Pinpoint the cell where the given text exists, returning its [X, Y] midpoint coordinate. 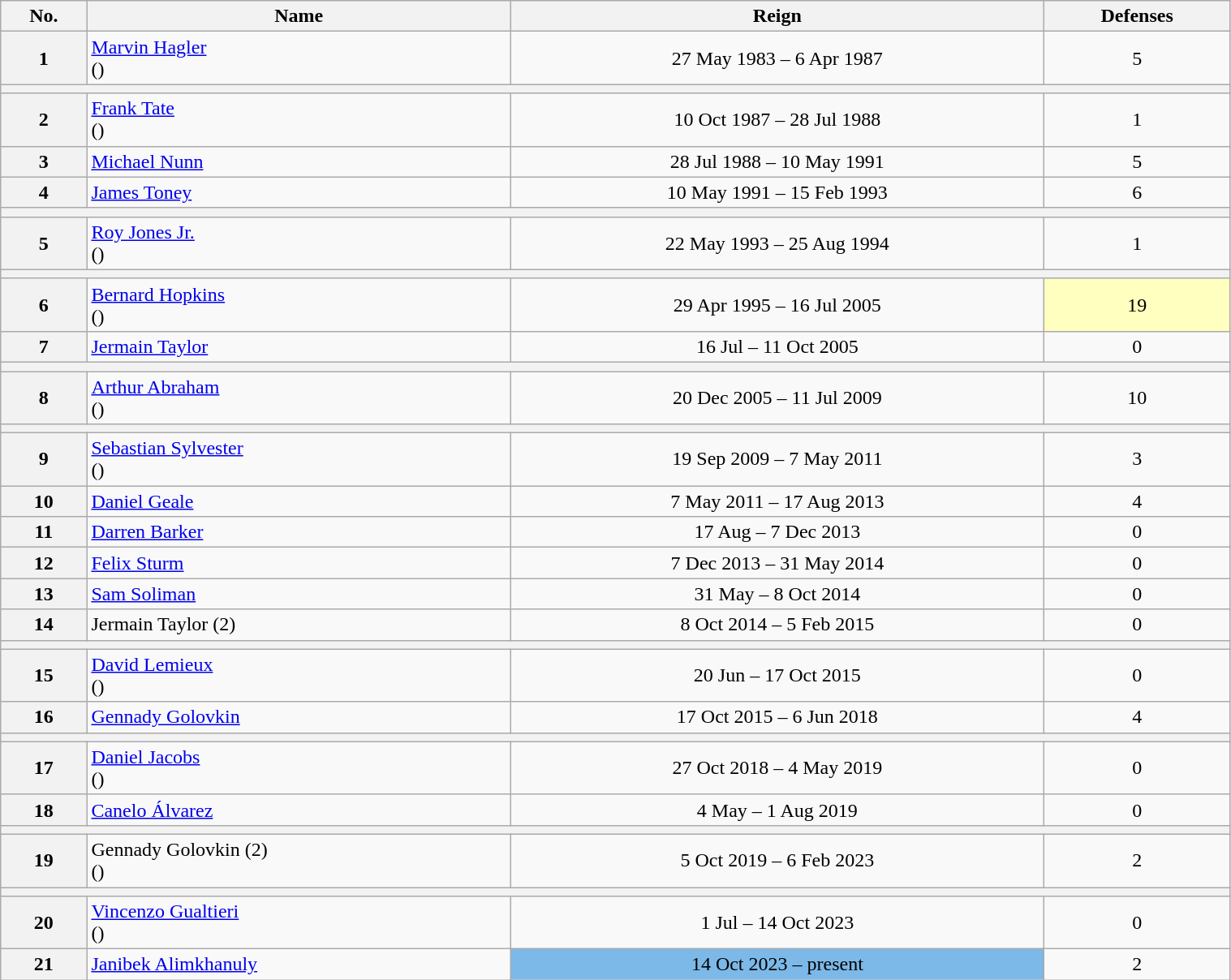
Reign [777, 16]
7 [44, 346]
4 May – 1 Aug 2019 [777, 810]
9 [44, 459]
29 Apr 1995 – 16 Jul 2005 [777, 305]
15 [44, 675]
David Lemieux() [299, 675]
No. [44, 16]
Vincenzo Gualtieri () [299, 923]
21 [44, 965]
10 May 1991 – 15 Feb 1993 [777, 192]
Jermain Taylor [299, 346]
Michael Nunn [299, 161]
14 [44, 625]
Sebastian Sylvester() [299, 459]
22 May 1993 – 25 Aug 1994 [777, 243]
Bernard Hopkins() [299, 305]
Canelo Álvarez [299, 810]
Defenses [1137, 16]
17 [44, 767]
31 May – 8 Oct 2014 [777, 594]
Arthur Abraham() [299, 398]
Marvin Hagler() [299, 58]
1 Jul – 14 Oct 2023 [777, 923]
Sam Soliman [299, 594]
5 Oct 2019 – 6 Feb 2023 [777, 860]
16 [44, 717]
Janibek Alimkhanuly [299, 965]
Darren Barker [299, 532]
11 [44, 532]
Daniel Jacobs() [299, 767]
27 May 1983 – 6 Apr 1987 [777, 58]
19 Sep 2009 – 7 May 2011 [777, 459]
Roy Jones Jr.() [299, 243]
13 [44, 594]
7 May 2011 – 17 Aug 2013 [777, 501]
Name [299, 16]
Jermain Taylor (2) [299, 625]
20 [44, 923]
18 [44, 810]
17 Oct 2015 – 6 Jun 2018 [777, 717]
Felix Sturm [299, 563]
8 [44, 398]
Daniel Geale [299, 501]
Gennady Golovkin [299, 717]
10 Oct 1987 – 28 Jul 1988 [777, 120]
14 Oct 2023 – present [777, 965]
17 Aug – 7 Dec 2013 [777, 532]
20 Dec 2005 – 11 Jul 2009 [777, 398]
12 [44, 563]
Gennady Golovkin (2) () [299, 860]
James Toney [299, 192]
7 Dec 2013 – 31 May 2014 [777, 563]
16 Jul – 11 Oct 2005 [777, 346]
28 Jul 1988 – 10 May 1991 [777, 161]
Frank Tate() [299, 120]
27 Oct 2018 – 4 May 2019 [777, 767]
8 Oct 2014 – 5 Feb 2015 [777, 625]
20 Jun – 17 Oct 2015 [777, 675]
